Return (X, Y) of the center of cell containing provided text 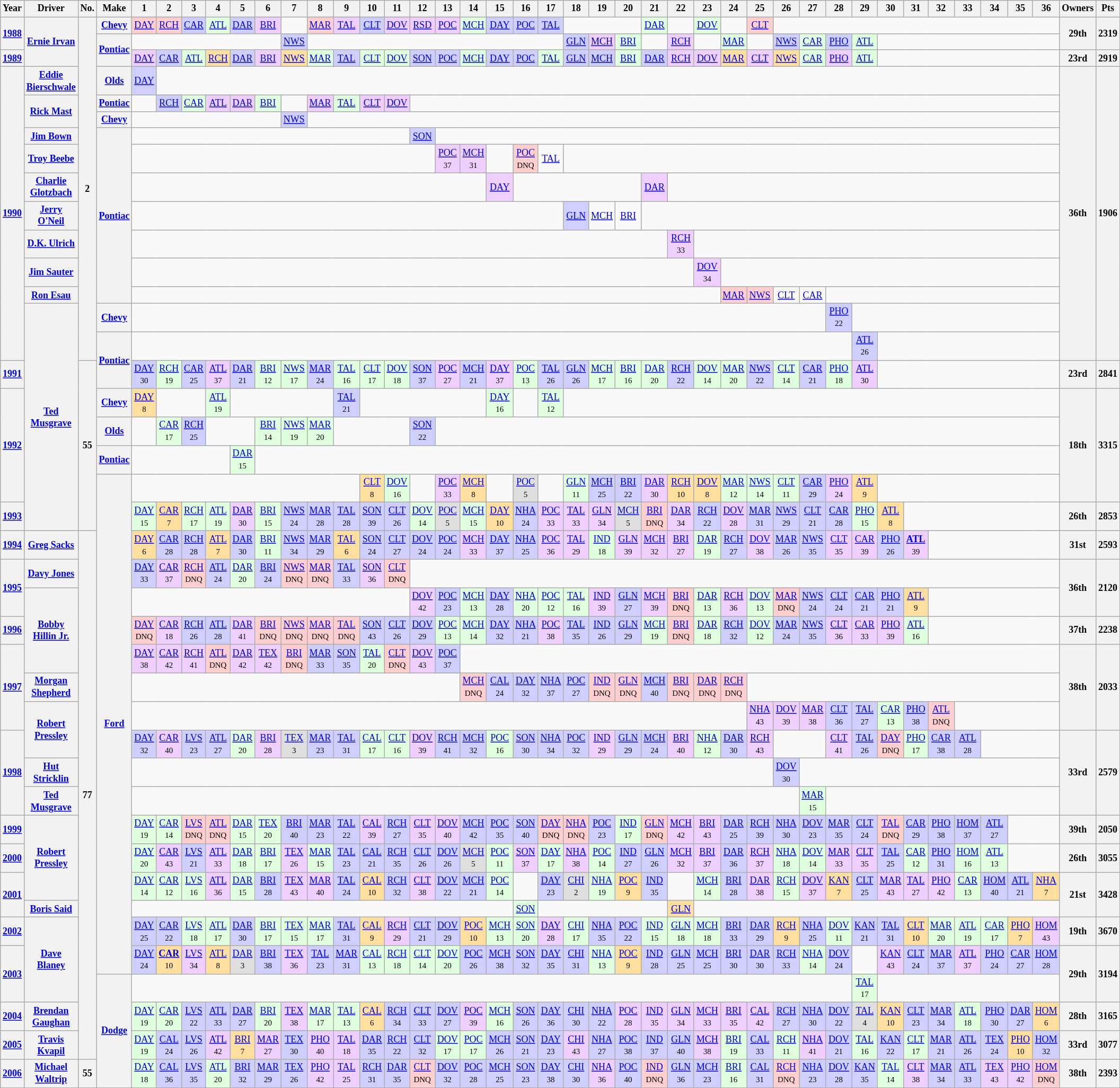
DAY20 (144, 858)
NHA36 (602, 1074)
CAR37 (169, 573)
2120 (1108, 587)
TEX20 (268, 829)
LVSDNQ (194, 829)
DAY16 (500, 403)
34 (994, 8)
3670 (1108, 931)
DOV32 (448, 1074)
BRI7 (243, 1045)
PHO18 (839, 375)
NWS22 (760, 375)
RCH15 (786, 887)
RSD (422, 25)
POC26 (473, 960)
SON30 (526, 744)
BRI15 (268, 517)
IND39 (602, 602)
15 (500, 8)
1997 (13, 687)
TAL13 (347, 1016)
POC24 (448, 545)
RCH17 (194, 517)
GLN18 (681, 931)
IND28 (655, 960)
1 (144, 8)
1991 (13, 375)
CHI17 (576, 931)
POC40 (628, 1074)
LVS35 (194, 1074)
CAR18 (169, 631)
2005 (13, 1045)
RCH10 (681, 488)
MCH31 (473, 159)
NHA43 (760, 716)
ATL21 (1021, 887)
2238 (1108, 631)
IND18 (602, 545)
NHA24 (526, 517)
Travis Kvapil (51, 1045)
2006 (13, 1074)
CAR25 (194, 375)
MCH26 (500, 1045)
GLN25 (681, 960)
2393 (1108, 1074)
TAL14 (890, 1074)
39th (1078, 829)
BRI19 (734, 1045)
Jim Sauter (51, 272)
3165 (1108, 1016)
CAL21 (372, 858)
Jerry O'Neil (51, 216)
SON40 (526, 829)
6 (268, 8)
29 (865, 8)
HOM32 (1046, 1045)
MCH39 (655, 602)
DOV13 (760, 602)
1998 (13, 773)
HOM28 (1046, 960)
MAR28 (320, 517)
21 (655, 8)
DAY8 (144, 403)
3428 (1108, 895)
TAL22 (347, 829)
TEX30 (294, 1045)
MAR37 (941, 960)
CAR20 (169, 1016)
Make (114, 8)
PHO15 (865, 517)
35 (1021, 8)
NHA19 (602, 887)
DAY10 (500, 517)
3055 (1108, 858)
MCH16 (500, 1016)
ATL24 (218, 573)
NWS34 (294, 545)
2002 (13, 931)
PHO22 (839, 317)
DAR34 (681, 517)
DAY6 (144, 545)
5 (243, 8)
IND17 (628, 829)
KAN35 (865, 1074)
NHADNQ (576, 829)
BRI35 (734, 1016)
POC12 (551, 602)
Rick Mast (51, 111)
POC36 (551, 545)
MCH23 (707, 1074)
DAY35 (551, 960)
TAL12 (551, 403)
MCH24 (655, 744)
23 (707, 8)
1999 (13, 829)
1990 (13, 213)
Bobby Hillin Jr. (51, 631)
DAY15 (144, 517)
3077 (1108, 1045)
NWS17 (294, 375)
LVS34 (194, 960)
IND37 (655, 1045)
SON36 (372, 573)
POC35 (500, 829)
TAL28 (347, 517)
RCH39 (760, 829)
NHA7 (1046, 887)
2000 (13, 858)
4 (218, 8)
CAR27 (1021, 960)
LVS26 (194, 1045)
DOV17 (448, 1045)
BRI11 (268, 545)
DAR25 (734, 829)
Owners (1078, 8)
TEX15 (294, 931)
MCHDNQ (473, 687)
MAR12 (734, 488)
PHO7 (1021, 931)
TAL17 (865, 988)
2593 (1108, 545)
GLN36 (681, 1074)
ATL18 (968, 1016)
SON21 (526, 1045)
MAR26 (786, 545)
1992 (13, 445)
MAR35 (839, 829)
BRI20 (268, 1016)
MAR43 (890, 887)
MCH18 (707, 931)
1989 (13, 58)
PHO31 (941, 858)
Greg Sacks (51, 545)
SON32 (526, 960)
NWS19 (294, 431)
ATL13 (994, 858)
DAY24 (144, 960)
RCH26 (194, 631)
18 (576, 8)
7 (294, 8)
TAL4 (865, 1016)
CLT16 (397, 744)
1994 (13, 545)
3194 (1108, 974)
ATL39 (916, 545)
CAR10 (169, 960)
RCH37 (760, 858)
MCH15 (473, 517)
77 (87, 795)
26 (786, 8)
DAR21 (243, 375)
NHA13 (602, 960)
CHI2 (576, 887)
BRI30 (734, 960)
PHO26 (890, 545)
RCH28 (194, 545)
ATL42 (218, 1045)
MCH17 (602, 375)
DOV21 (839, 1045)
DAY17 (551, 858)
27 (813, 8)
CLT8 (372, 488)
NWS29 (786, 517)
CAL6 (372, 1016)
CAR22 (169, 931)
2003 (13, 974)
Charlie Glotzbach (51, 187)
1993 (13, 517)
DOV38 (760, 545)
NHA38 (576, 858)
14 (473, 8)
SON43 (372, 631)
NHA41 (813, 1045)
DAR41 (243, 631)
TAL18 (347, 1045)
20 (628, 8)
RCH19 (169, 375)
Year (13, 8)
22 (681, 8)
RCH36 (734, 602)
No. (87, 8)
KAN43 (890, 960)
DOV26 (448, 858)
NHA14 (813, 960)
CAL13 (372, 960)
MAR38 (813, 716)
Davy Jones (51, 573)
Jim Bown (51, 136)
31 (916, 8)
SON23 (526, 1074)
PHO10 (1021, 1045)
ATL7 (218, 545)
DARDNQ (707, 687)
HOM43 (1046, 931)
16 (526, 8)
MCH40 (655, 687)
HOM37 (968, 829)
SON26 (526, 1016)
CLT27 (397, 545)
2841 (1108, 375)
1906 (1108, 213)
CAR38 (941, 744)
Driver (51, 8)
2919 (1108, 58)
CAR40 (169, 744)
LVS18 (194, 931)
2004 (13, 1016)
LVS16 (194, 887)
NHA27 (602, 1045)
DAY33 (144, 573)
DOV42 (422, 602)
CLT32 (422, 1045)
DAY36 (551, 1016)
DOV18 (397, 375)
DAR19 (707, 545)
CAL10 (372, 887)
Ernie Irvan (51, 42)
Pts (1108, 8)
DAR36 (734, 858)
NHA34 (551, 744)
MAR27 (268, 1045)
KAN22 (890, 1045)
D.K. Ulrich (51, 244)
25 (760, 8)
CHI31 (576, 960)
GLN39 (628, 545)
DOV12 (760, 631)
2033 (1108, 687)
CLT33 (422, 1016)
DAR29 (760, 931)
Michael Waltrip (51, 1074)
DOV20 (448, 960)
DAR38 (760, 887)
BRI22 (628, 488)
DAY30 (144, 375)
2001 (13, 895)
2319 (1108, 33)
ATL36 (218, 887)
1988 (13, 33)
NHA12 (707, 744)
3 (194, 8)
21st (1078, 895)
36 (1046, 8)
DOV23 (813, 829)
TEX38 (294, 1016)
DOV8 (707, 488)
1996 (13, 631)
Ford (114, 724)
POC11 (500, 858)
DAR42 (243, 659)
DAY25 (144, 931)
CAL31 (760, 1074)
TEX42 (268, 659)
TEX36 (294, 960)
IND27 (628, 858)
DOV40 (448, 829)
Eddie Bierschwale (51, 81)
Troy Beebe (51, 159)
POC16 (500, 744)
CAR14 (169, 829)
RCH29 (397, 931)
CAL17 (372, 744)
ATL17 (218, 931)
POCDNQ (526, 159)
SON39 (372, 517)
NHA35 (602, 931)
MAR40 (320, 887)
ATL16 (916, 631)
RCH35 (397, 858)
28th (1078, 1016)
TAL20 (372, 659)
TAL6 (347, 545)
BRI38 (268, 960)
CLT25 (865, 887)
18th (1078, 445)
Brendan Gaughan (51, 1016)
2050 (1108, 829)
TAL21 (347, 403)
BRI14 (268, 431)
BRI24 (268, 573)
RCH43 (760, 744)
DOV30 (786, 773)
13 (448, 8)
DOV37 (813, 887)
HOMDNQ (1046, 1074)
1995 (13, 587)
Dave Blaney (51, 959)
CAL9 (372, 931)
37th (1078, 631)
TAL29 (576, 545)
CAR7 (169, 517)
CHI43 (576, 1045)
Ron Esau (51, 295)
SON35 (347, 659)
CAL42 (760, 1016)
GLN27 (628, 602)
LVS22 (194, 1016)
GLN40 (681, 1045)
ATL20 (218, 1074)
Boris Said (51, 908)
NWS14 (760, 488)
IND15 (655, 931)
CAR43 (169, 858)
28 (839, 8)
33 (968, 8)
19 (602, 8)
PHO39 (890, 631)
TEX24 (994, 1045)
8 (320, 8)
RCH18 (397, 960)
POC17 (473, 1045)
DOV43 (422, 659)
POC32 (576, 744)
CLT23 (916, 1016)
31st (1078, 545)
DAR3 (243, 960)
TAL24 (347, 887)
DAR13 (707, 602)
TEX3 (294, 744)
CAR39 (865, 545)
NHA23 (813, 1074)
2853 (1108, 517)
RCH11 (786, 1045)
24 (734, 8)
IND26 (602, 631)
NHA20 (526, 602)
30 (890, 8)
BRI43 (707, 829)
NHA18 (786, 858)
NHA22 (602, 1016)
19th (1078, 931)
CAR42 (169, 659)
CAL36 (169, 1074)
PHO17 (916, 744)
SON20 (526, 931)
12 (422, 8)
32 (941, 8)
DOV34 (707, 272)
RCH25 (194, 431)
Morgan Shepherd (51, 687)
LVS21 (194, 858)
BRI27 (681, 545)
NHA21 (526, 631)
MAR21 (941, 1045)
17 (551, 8)
CAL39 (372, 829)
TAL35 (576, 631)
BRI12 (268, 375)
BRI37 (707, 858)
9 (347, 8)
10 (372, 8)
KAN21 (865, 931)
POC39 (473, 1016)
PHO21 (890, 602)
Dodge (114, 1031)
DOV16 (397, 488)
BRI32 (243, 1074)
KAN10 (890, 1016)
SON22 (422, 431)
BRI33 (734, 931)
HOM6 (1046, 1016)
CLT10 (916, 931)
Hut Stricklin (51, 773)
NHA37 (551, 687)
HOM16 (968, 858)
PHO40 (320, 1045)
RCH9 (786, 931)
DOV27 (448, 1016)
MCH19 (655, 631)
2579 (1108, 773)
LVS23 (194, 744)
RCH34 (397, 1016)
CAR33 (865, 631)
HOM40 (994, 887)
DAY14 (144, 887)
SON24 (372, 545)
ATL30 (865, 375)
RCH31 (372, 1074)
MCH8 (473, 488)
DOV11 (839, 931)
CAL33 (760, 1045)
CLT41 (839, 744)
3315 (1108, 445)
PHO30 (994, 1016)
POC22 (628, 931)
11 (397, 8)
POC10 (473, 931)
DAY18 (144, 1074)
IND29 (602, 744)
CLT11 (786, 488)
KAN7 (839, 887)
GLN11 (576, 488)
